Identify which cell holds the provided text, then report its (X, Y) central coordinate. 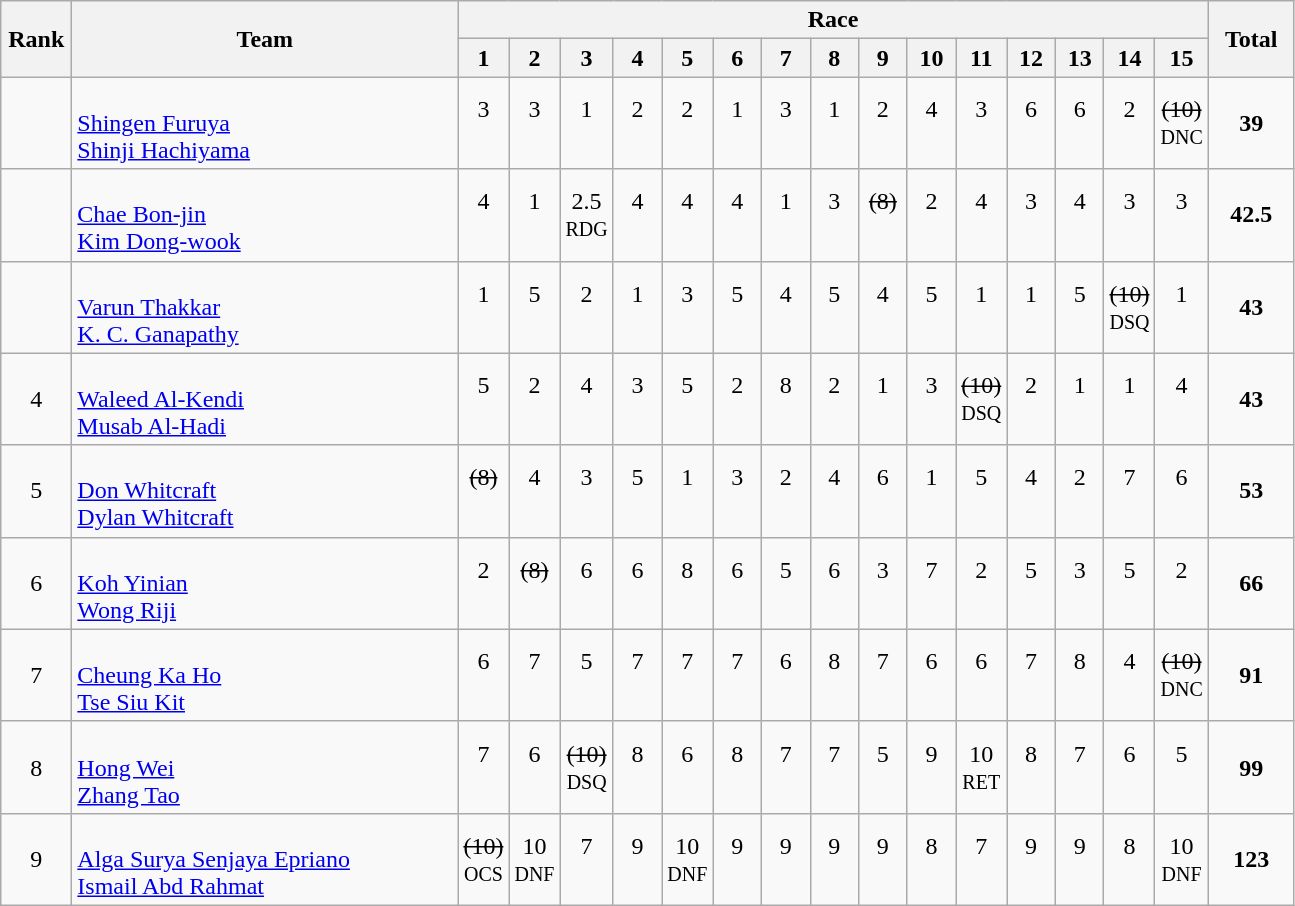
53 (1251, 491)
13 (1080, 58)
Koh YinianWong Riji (265, 583)
Hong WeiZhang Tao (265, 767)
Waleed Al-KendiMusab Al-Hadi (265, 399)
Race (833, 20)
Don WhitcraftDylan Whitcraft (265, 491)
42.5 (1251, 215)
Chae Bon-jinKim Dong-wook (265, 215)
Rank (36, 39)
123 (1251, 859)
Varun ThakkarK. C. Ganapathy (265, 307)
Cheung Ka HoTse Siu Kit (265, 675)
99 (1251, 767)
Alga Surya Senjaya EprianoIsmail Abd Rahmat (265, 859)
14 (1130, 58)
91 (1251, 675)
Total (1251, 39)
66 (1251, 583)
Team (265, 39)
Shingen FuruyaShinji Hachiyama (265, 123)
12 (1032, 58)
39 (1251, 123)
(10)OCS (484, 859)
11 (982, 58)
10RET (982, 767)
10 (932, 58)
2.5RDG (586, 215)
15 (1182, 58)
